Identify which cell holds the provided text, then report its (X, Y) central coordinate. 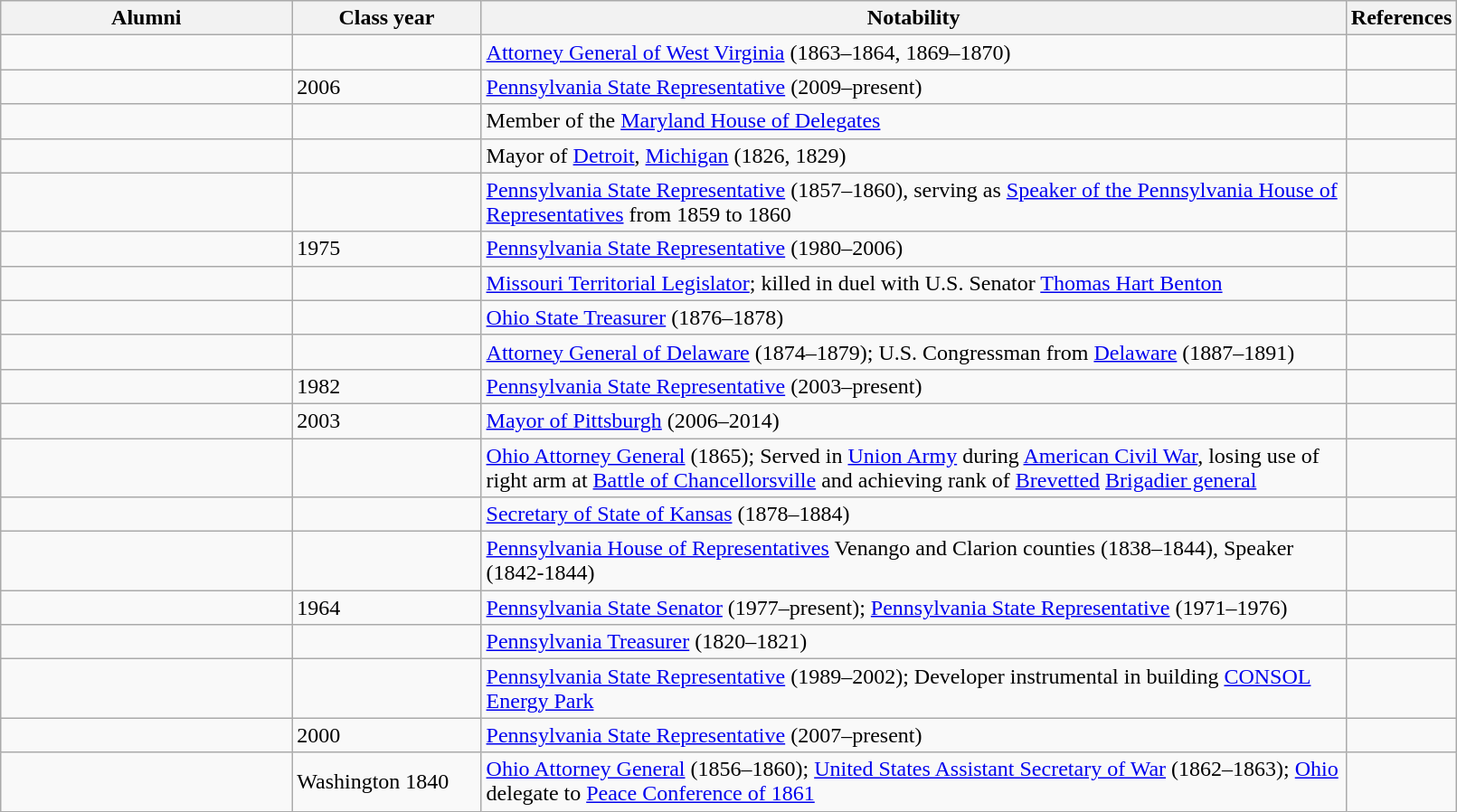
2000 (387, 735)
Attorney General of West Virginia (1863–1864, 1869–1870) (913, 52)
Ohio Attorney General (1856–1860); United States Assistant Secretary of War (1862–1863); Ohio delegate to Peace Conference of 1861 (913, 781)
Mayor of Pittsburgh (2006–2014) (913, 420)
1982 (387, 386)
References (1402, 18)
Missouri Territorial Legislator; killed in duel with U.S. Senator Thomas Hart Benton (913, 283)
Pennsylvania State Representative (1989–2002); Developer instrumental in building CONSOL Energy Park (913, 689)
Pennsylvania State Senator (1977–present); Pennsylvania State Representative (1971–1976) (913, 608)
2003 (387, 420)
Attorney General of Delaware (1874–1879); U.S. Congressman from Delaware (1887–1891) (913, 352)
Notability (913, 18)
Pennsylvania State Representative (2007–present) (913, 735)
1975 (387, 249)
Pennsylvania State Representative (2003–present) (913, 386)
2006 (387, 87)
Mayor of Detroit, Michigan (1826, 1829) (913, 156)
Pennsylvania House of Representatives Venango and Clarion counties (1838–1844), Speaker (1842-1844) (913, 561)
1964 (387, 608)
Alumni (147, 18)
Secretary of State of Kansas (1878–1884) (913, 515)
Member of the Maryland House of Delegates (913, 121)
Pennsylvania State Representative (2009–present) (913, 87)
Pennsylvania Treasurer (1820–1821) (913, 642)
Pennsylvania State Representative (1857–1860), serving as Speaker of the Pennsylvania House of Representatives from 1859 to 1860 (913, 203)
Washington 1840 (387, 781)
Pennsylvania State Representative (1980–2006) (913, 249)
Ohio State Treasurer (1876–1878) (913, 317)
Class year (387, 18)
